Detect which cell encompasses the target text, then output its (X, Y) center coordinate. 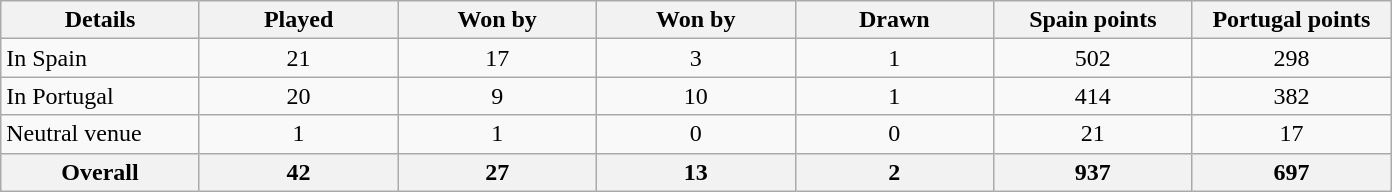
Overall (100, 172)
Spain points (1094, 20)
42 (298, 172)
2 (894, 172)
414 (1094, 96)
3 (696, 58)
Details (100, 20)
Drawn (894, 20)
20 (298, 96)
937 (1094, 172)
Neutral venue (100, 134)
In Portugal (100, 96)
697 (1292, 172)
27 (498, 172)
In Spain (100, 58)
382 (1292, 96)
298 (1292, 58)
Portugal points (1292, 20)
10 (696, 96)
502 (1094, 58)
Played (298, 20)
13 (696, 172)
9 (498, 96)
